Determine the (x, y) coordinate at the center of the cell enclosing the given text.  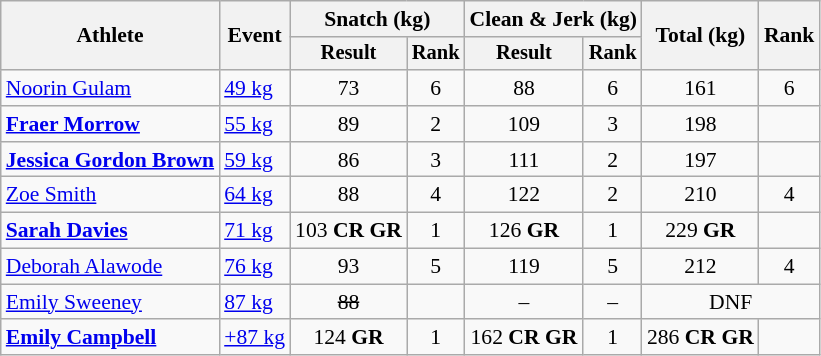
229 GR (700, 231)
Emily Campbell (110, 338)
197 (700, 160)
Deborah Alawode (110, 267)
Jessica Gordon Brown (110, 160)
Sarah Davies (110, 231)
64 kg (254, 195)
Zoe Smith (110, 195)
210 (700, 195)
Event (254, 36)
59 kg (254, 160)
161 (700, 88)
162 CR GR (524, 338)
Noorin Gulam (110, 88)
119 (524, 267)
198 (700, 124)
76 kg (254, 267)
126 GR (524, 231)
71 kg (254, 231)
122 (524, 195)
Snatch (kg) (377, 19)
286 CR GR (700, 338)
212 (700, 267)
Fraer Morrow (110, 124)
Total (kg) (700, 36)
Clean & Jerk (kg) (554, 19)
111 (524, 160)
+87 kg (254, 338)
86 (348, 160)
124 GR (348, 338)
103 CR GR (348, 231)
Emily Sweeney (110, 302)
55 kg (254, 124)
87 kg (254, 302)
89 (348, 124)
49 kg (254, 88)
DNF (730, 302)
93 (348, 267)
73 (348, 88)
109 (524, 124)
Athlete (110, 36)
